For the text-containing cell, return its midpoint in (X, Y) coordinate format. 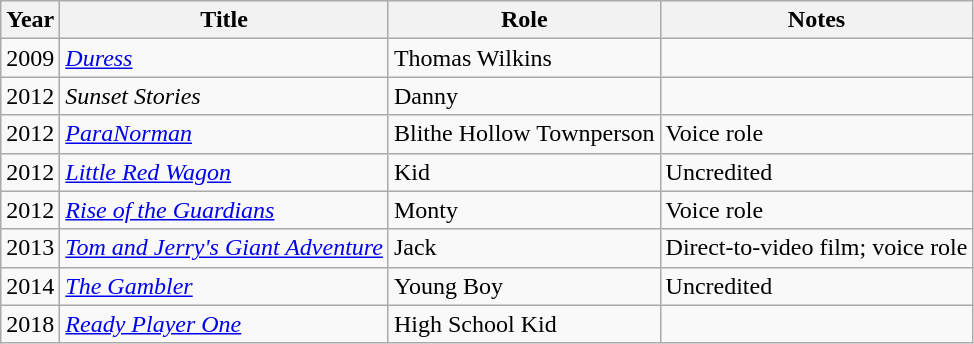
Duress (224, 58)
High School Kid (524, 324)
Kid (524, 172)
The Gambler (224, 286)
2018 (30, 324)
Notes (816, 20)
Blithe Hollow Townperson (524, 134)
Danny (524, 96)
Tom and Jerry's Giant Adventure (224, 248)
Monty (524, 210)
ParaNorman (224, 134)
Sunset Stories (224, 96)
Ready Player One (224, 324)
Thomas Wilkins (524, 58)
2009 (30, 58)
Role (524, 20)
2013 (30, 248)
Rise of the Guardians (224, 210)
Direct-to-video film; voice role (816, 248)
Little Red Wagon (224, 172)
Year (30, 20)
2014 (30, 286)
Jack (524, 248)
Young Boy (524, 286)
Title (224, 20)
